Return (x, y) of the center of cell containing provided text 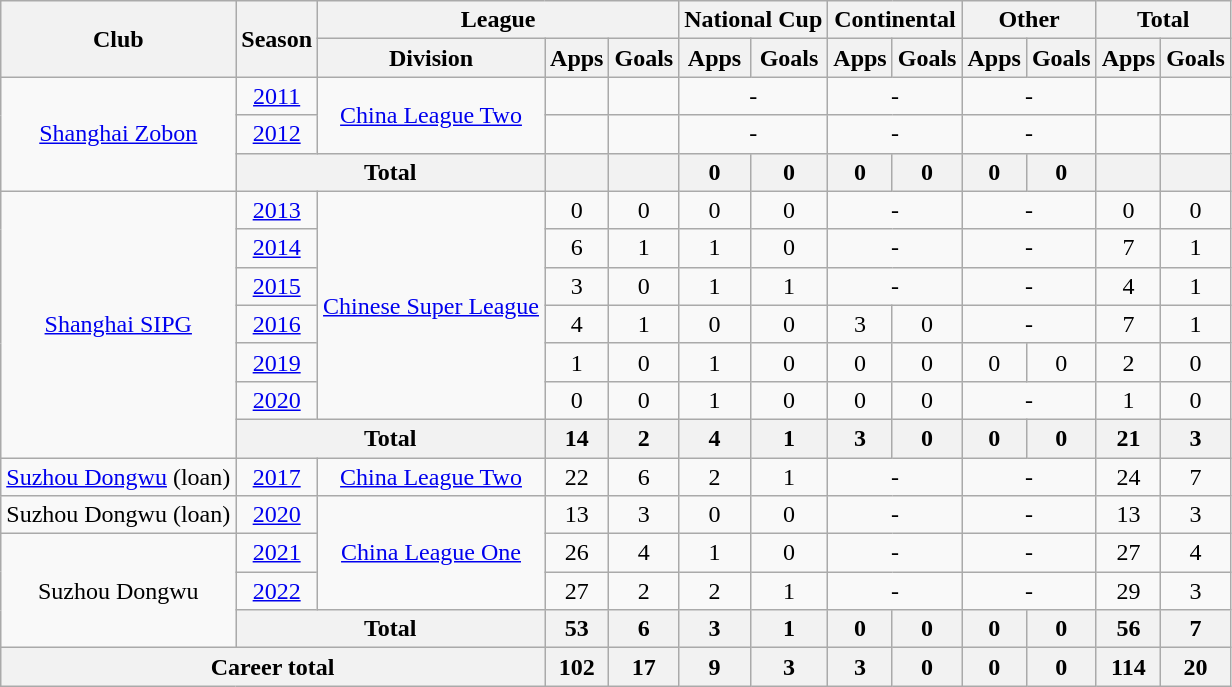
114 (1128, 667)
24 (1128, 477)
Continental (895, 20)
21 (1128, 438)
53 (577, 629)
2016 (277, 324)
China League One (432, 553)
17 (644, 667)
14 (577, 438)
2015 (277, 286)
2017 (277, 477)
Career total (273, 667)
26 (577, 553)
National Cup (754, 20)
Season (277, 39)
2011 (277, 96)
2019 (277, 362)
9 (715, 667)
2021 (277, 553)
Suzhou Dongwu (118, 591)
29 (1128, 591)
Shanghai Zobon (118, 134)
2013 (277, 210)
22 (577, 477)
League (498, 20)
Chinese Super League (432, 305)
Club (118, 39)
56 (1128, 629)
20 (1196, 667)
Division (432, 58)
102 (577, 667)
2022 (277, 591)
Shanghai SIPG (118, 324)
2014 (277, 248)
2012 (277, 134)
Other (1029, 20)
